Search for the cell housing the specified text and yield its [X, Y] center coordinate. 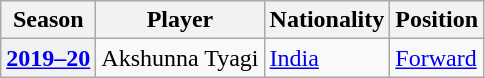
India [327, 58]
Akshunna Tyagi [180, 58]
2019–20 [48, 58]
Position [437, 20]
Season [48, 20]
Forward [437, 58]
Player [180, 20]
Nationality [327, 20]
